Capture the cell that displays the provided text and extract its (x, y) central coordinate. 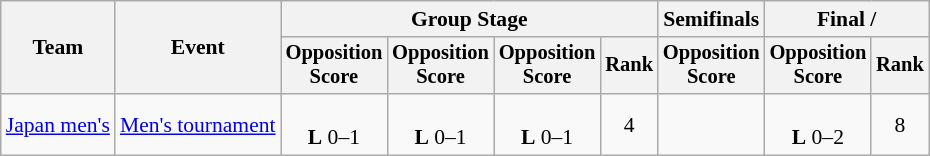
Semifinals (712, 19)
Final / (847, 19)
Men's tournament (198, 124)
Group Stage (470, 19)
L 0–2 (818, 124)
Team (58, 48)
4 (629, 124)
Japan men's (58, 124)
8 (900, 124)
Event (198, 48)
